From the cell containing the given text, extract its center point as [x, y] coordinate. 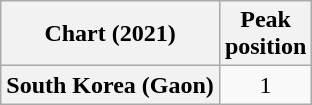
South Korea (Gaon) [110, 85]
Peakposition [265, 34]
1 [265, 85]
Chart (2021) [110, 34]
